Pinpoint the cell where the given text exists, returning its [x, y] midpoint coordinate. 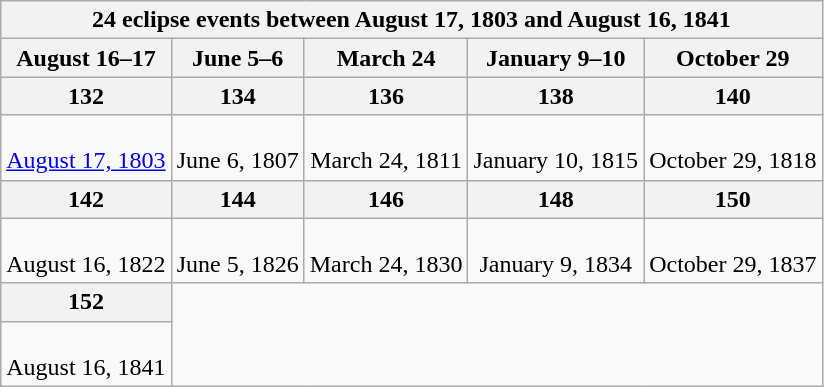
March 24 [386, 58]
152 [86, 302]
October 29 [733, 58]
August 16, 1841 [86, 354]
March 24, 1811 [386, 148]
October 29, 1818 [733, 148]
142 [86, 199]
June 5, 1826 [238, 250]
148 [556, 199]
October 29, 1837 [733, 250]
146 [386, 199]
138 [556, 96]
January 9–10 [556, 58]
132 [86, 96]
August 16, 1822 [86, 250]
June 6, 1807 [238, 148]
August 16–17 [86, 58]
March 24, 1830 [386, 250]
136 [386, 96]
140 [733, 96]
134 [238, 96]
150 [733, 199]
January 10, 1815 [556, 148]
144 [238, 199]
January 9, 1834 [556, 250]
24 eclipse events between August 17, 1803 and August 16, 1841 [412, 20]
June 5–6 [238, 58]
August 17, 1803 [86, 148]
